Capture the cell that displays the provided text and extract its (x, y) central coordinate. 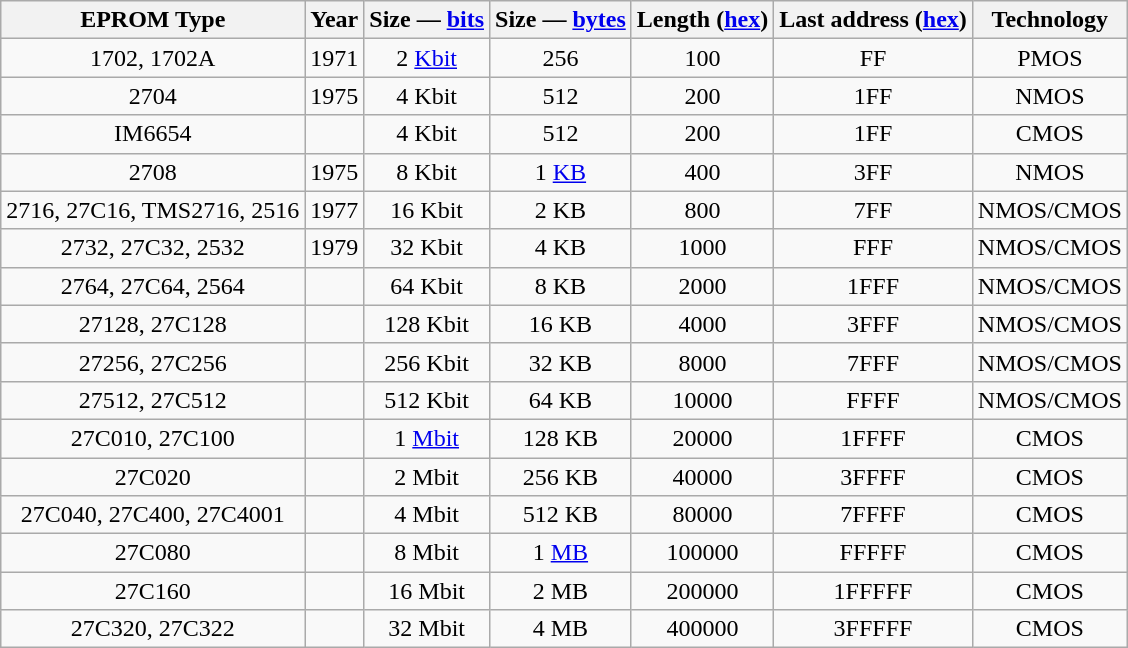
32 KB (561, 362)
2716, 27C16, TMS2716, 2516 (153, 210)
27C010, 27C100 (153, 438)
1 MB (561, 553)
27512, 27C512 (153, 400)
Last address (hex) (874, 20)
Length (hex) (702, 20)
1979 (334, 248)
3FFF (874, 324)
64 KB (561, 400)
400000 (702, 629)
400 (702, 172)
7FFFF (874, 515)
1 KB (561, 172)
4000 (702, 324)
Size — bytes (561, 20)
27C160 (153, 591)
3FFFF (874, 477)
200000 (702, 591)
FFFFF (874, 553)
800 (702, 210)
1971 (334, 58)
80000 (702, 515)
16 Kbit (427, 210)
2 Mbit (427, 477)
2764, 27C64, 2564 (153, 286)
2 KB (561, 210)
FFF (874, 248)
1702, 1702A (153, 58)
7FFF (874, 362)
4 MB (561, 629)
4 Mbit (427, 515)
27C080 (153, 553)
2704 (153, 96)
27C040, 27C400, 27C4001 (153, 515)
2000 (702, 286)
FFFF (874, 400)
2 Kbit (427, 58)
40000 (702, 477)
Year (334, 20)
256 KB (561, 477)
512 Kbit (427, 400)
256 Kbit (427, 362)
8000 (702, 362)
Technology (1050, 20)
16 KB (561, 324)
128 Kbit (427, 324)
8 Kbit (427, 172)
100000 (702, 553)
IM6654 (153, 134)
3FF (874, 172)
1000 (702, 248)
1 Mbit (427, 438)
27128, 27C128 (153, 324)
8 Mbit (427, 553)
1977 (334, 210)
512 KB (561, 515)
PMOS (1050, 58)
27256, 27C256 (153, 362)
8 KB (561, 286)
100 (702, 58)
27C020 (153, 477)
16 Mbit (427, 591)
10000 (702, 400)
Size — bits (427, 20)
2708 (153, 172)
EPROM Type (153, 20)
3FFFFF (874, 629)
128 KB (561, 438)
27C320, 27C322 (153, 629)
1FFFFF (874, 591)
32 Kbit (427, 248)
20000 (702, 438)
32 Mbit (427, 629)
FF (874, 58)
2 MB (561, 591)
1FFFF (874, 438)
1FFF (874, 286)
2732, 27C32, 2532 (153, 248)
256 (561, 58)
7FF (874, 210)
64 Kbit (427, 286)
4 KB (561, 248)
